Capture the cell that displays the provided text and extract its [x, y] central coordinate. 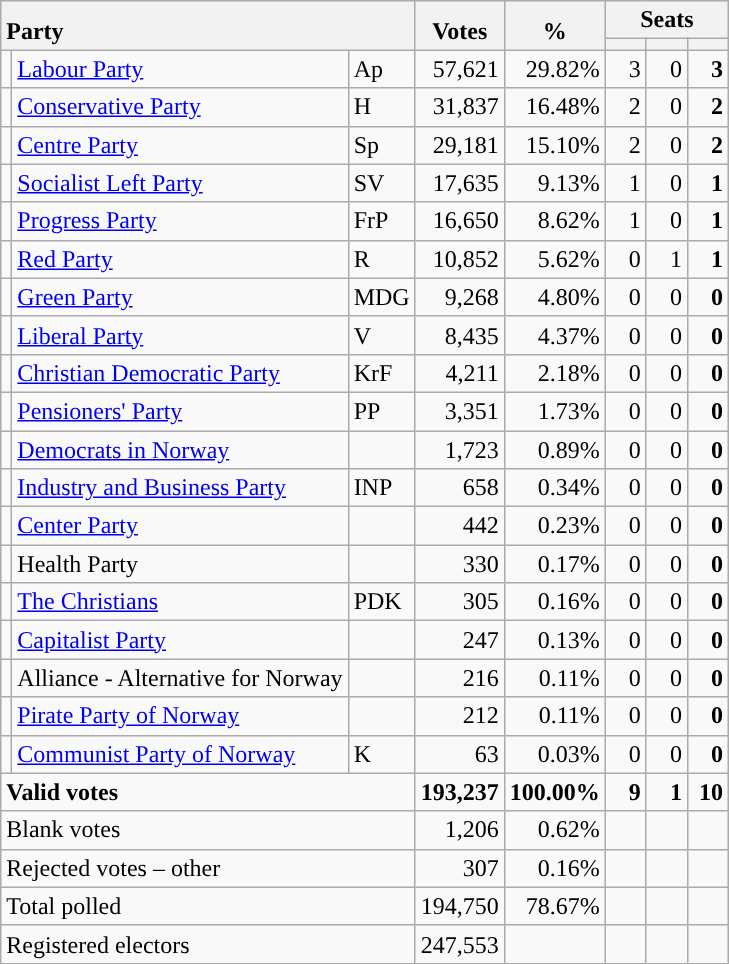
SV [382, 183]
63 [460, 754]
Pensioners' Party [180, 411]
INP [382, 488]
Blank votes [208, 830]
330 [460, 564]
10,852 [460, 259]
Centre Party [180, 145]
1.73% [554, 411]
307 [460, 868]
% [554, 26]
Party [208, 26]
Communist Party of Norway [180, 754]
Industry and Business Party [180, 488]
2.18% [554, 373]
1,206 [460, 830]
Health Party [180, 564]
9,268 [460, 297]
Democrats in Norway [180, 449]
V [382, 335]
29,181 [460, 145]
0.13% [554, 640]
10 [708, 792]
0.23% [554, 526]
PDK [382, 602]
0.89% [554, 449]
0.62% [554, 830]
658 [460, 488]
0.34% [554, 488]
305 [460, 602]
Ap [382, 69]
Socialist Left Party [180, 183]
194,750 [460, 906]
0.17% [554, 564]
Registered electors [208, 944]
H [382, 107]
MDG [382, 297]
Rejected votes – other [208, 868]
4.37% [554, 335]
Progress Party [180, 221]
442 [460, 526]
16.48% [554, 107]
Labour Party [180, 69]
57,621 [460, 69]
17,635 [460, 183]
Alliance - Alternative for Norway [180, 678]
Pirate Party of Norway [180, 716]
Green Party [180, 297]
9.13% [554, 183]
1,723 [460, 449]
3,351 [460, 411]
193,237 [460, 792]
FrP [382, 221]
212 [460, 716]
R [382, 259]
16,650 [460, 221]
9 [626, 792]
0.03% [554, 754]
Red Party [180, 259]
Valid votes [208, 792]
29.82% [554, 69]
31,837 [460, 107]
K [382, 754]
Capitalist Party [180, 640]
KrF [382, 373]
5.62% [554, 259]
4,211 [460, 373]
8,435 [460, 335]
8.62% [554, 221]
4.80% [554, 297]
78.67% [554, 906]
Center Party [180, 526]
15.10% [554, 145]
PP [382, 411]
247 [460, 640]
Conservative Party [180, 107]
Christian Democratic Party [180, 373]
Total polled [208, 906]
Sp [382, 145]
100.00% [554, 792]
The Christians [180, 602]
247,553 [460, 944]
Liberal Party [180, 335]
216 [460, 678]
Votes [460, 26]
Seats [666, 20]
